Return the [x, y] coordinate for the center point of the cell that contains the specified text.  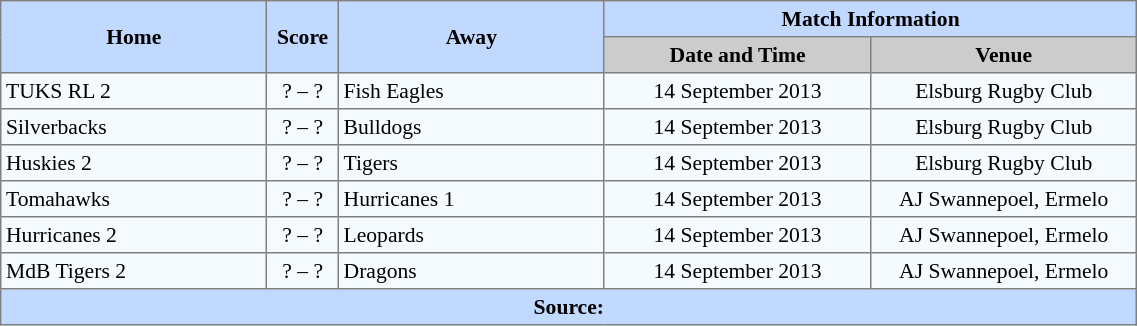
Tigers [471, 163]
Dragons [471, 271]
Fish Eagles [471, 91]
Leopards [471, 235]
Away [471, 37]
Huskies 2 [134, 163]
MdB Tigers 2 [134, 271]
Tomahawks [134, 199]
Silverbacks [134, 127]
Bulldogs [471, 127]
Score [302, 37]
Hurricanes 1 [471, 199]
Venue [1004, 55]
Match Information [870, 19]
Source: [569, 307]
Date and Time [737, 55]
Home [134, 37]
TUKS RL 2 [134, 91]
Hurricanes 2 [134, 235]
